Determine the (X, Y) coordinate at the center of the cell enclosing the given text.  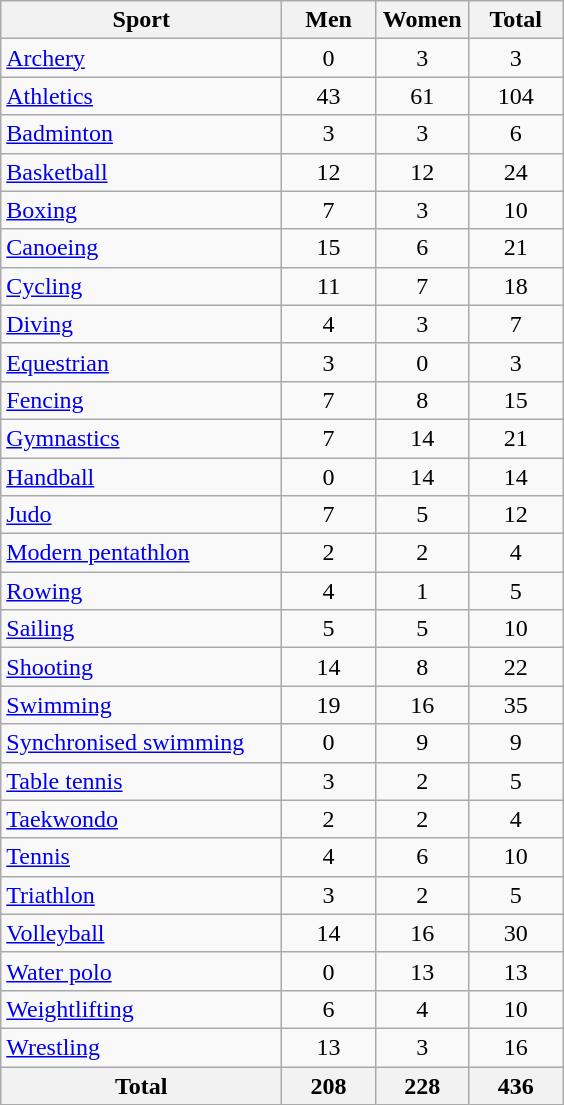
35 (516, 705)
30 (516, 933)
Synchronised swimming (142, 743)
24 (516, 172)
Handball (142, 477)
Wrestling (142, 1047)
61 (422, 96)
Judo (142, 515)
Archery (142, 58)
Badminton (142, 134)
19 (329, 705)
Equestrian (142, 362)
43 (329, 96)
22 (516, 667)
Cycling (142, 286)
Basketball (142, 172)
Athletics (142, 96)
Sailing (142, 629)
228 (422, 1085)
Triathlon (142, 895)
Water polo (142, 971)
Boxing (142, 210)
Fencing (142, 400)
Volleyball (142, 933)
Tennis (142, 857)
Rowing (142, 591)
1 (422, 591)
Shooting (142, 667)
Canoeing (142, 248)
Modern pentathlon (142, 553)
11 (329, 286)
Sport (142, 20)
18 (516, 286)
Women (422, 20)
Weightlifting (142, 1009)
Swimming (142, 705)
Men (329, 20)
436 (516, 1085)
104 (516, 96)
Gymnastics (142, 438)
Diving (142, 324)
208 (329, 1085)
Taekwondo (142, 819)
Table tennis (142, 781)
